Locate the cell with the specified text and output its (x, y) center coordinate. 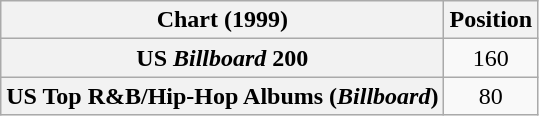
Position (491, 20)
160 (491, 58)
80 (491, 96)
US Billboard 200 (222, 58)
Chart (1999) (222, 20)
US Top R&B/Hip-Hop Albums (Billboard) (222, 96)
